Scan for the cell matching the given text and deliver its (X, Y) coordinate at center. 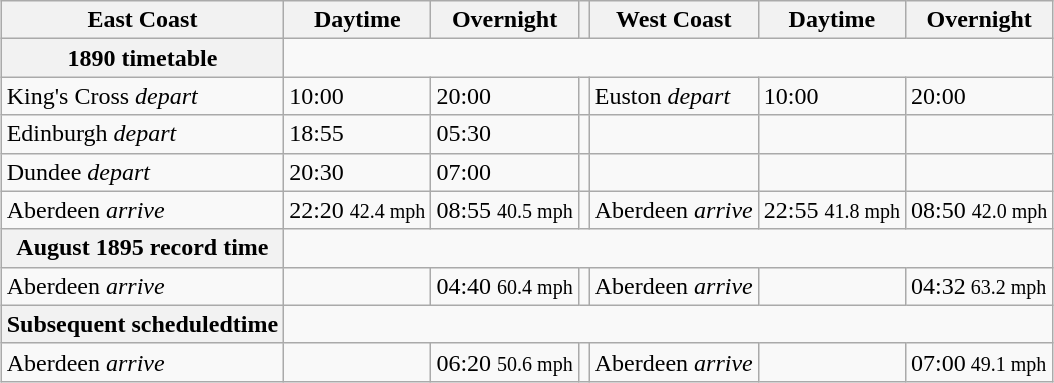
Subsequent scheduledtime (142, 324)
Edinburgh depart (142, 134)
22:55 41.8 mph (832, 210)
05:30 (504, 134)
1890 timetable (142, 58)
08:50 42.0 mph (980, 210)
Euston depart (674, 96)
18:55 (358, 134)
07:00 49.1 mph (980, 362)
07:00 (504, 172)
August 1895 record time (142, 248)
Dundee depart (142, 172)
East Coast (142, 20)
04:40 60.4 mph (504, 286)
04:32 63.2 mph (980, 286)
20:30 (358, 172)
West Coast (674, 20)
06:20 50.6 mph (504, 362)
22:20 42.4 mph (358, 210)
King's Cross depart (142, 96)
08:55 40.5 mph (504, 210)
